Extract the (X, Y) coordinate from the center of the cell holding the provided text.  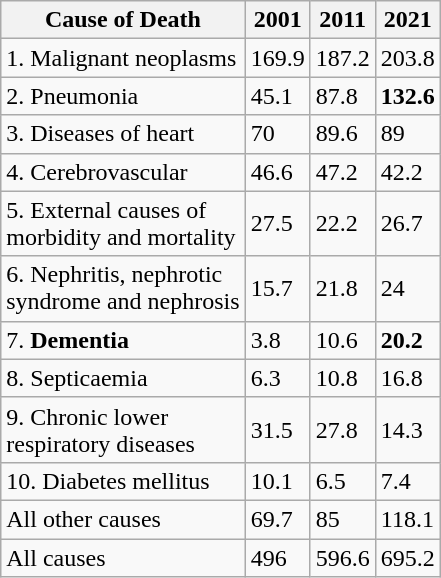
31.5 (278, 430)
2. Pneumonia (123, 96)
26.7 (408, 224)
132.6 (408, 96)
4. Cerebrovascular (123, 172)
24 (408, 288)
16.8 (408, 378)
10.1 (278, 481)
1. Malignant neoplasms (123, 58)
15.7 (278, 288)
42.2 (408, 172)
89.6 (342, 134)
10.6 (342, 340)
596.6 (342, 557)
6.3 (278, 378)
Cause of Death (123, 20)
187.2 (342, 58)
118.1 (408, 519)
70 (278, 134)
45.1 (278, 96)
6. Nephritis, nephrotic syndrome and nephrosis (123, 288)
2001 (278, 20)
27.5 (278, 224)
496 (278, 557)
46.6 (278, 172)
All other causes (123, 519)
All causes (123, 557)
695.2 (408, 557)
85 (342, 519)
3.8 (278, 340)
69.7 (278, 519)
20.2 (408, 340)
9. Chronic lower respiratory diseases (123, 430)
89 (408, 134)
3. Diseases of heart (123, 134)
169.9 (278, 58)
2011 (342, 20)
21.8 (342, 288)
203.8 (408, 58)
10.8 (342, 378)
6.5 (342, 481)
2021 (408, 20)
5. External causes of morbidity and mortality (123, 224)
47.2 (342, 172)
14.3 (408, 430)
7.4 (408, 481)
10. Diabetes mellitus (123, 481)
22.2 (342, 224)
27.8 (342, 430)
87.8 (342, 96)
8. Septicaemia (123, 378)
7. Dementia (123, 340)
